Search for the cell housing the specified text and yield its [X, Y] center coordinate. 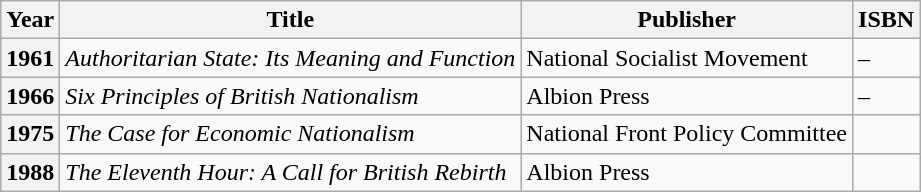
Six Principles of British Nationalism [290, 96]
Authoritarian State: Its Meaning and Function [290, 58]
National Socialist Movement [687, 58]
1988 [30, 172]
Year [30, 20]
ISBN [886, 20]
The Case for Economic Nationalism [290, 134]
1966 [30, 96]
The Eleventh Hour: A Call for British Rebirth [290, 172]
Publisher [687, 20]
1961 [30, 58]
Title [290, 20]
National Front Policy Committee [687, 134]
1975 [30, 134]
